From the cell containing the given text, extract its center point as [x, y] coordinate. 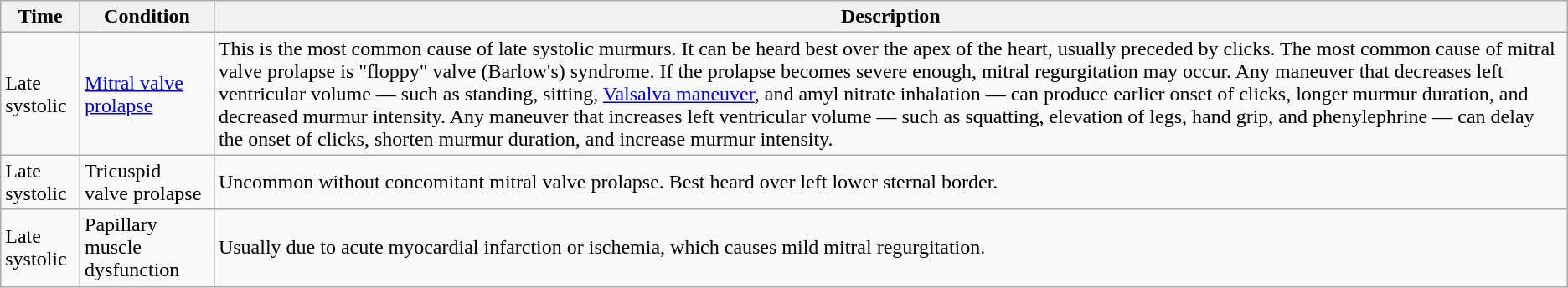
Uncommon without concomitant mitral valve prolapse. Best heard over left lower sternal border. [890, 183]
Papillary muscle dysfunction [147, 248]
Mitral valve prolapse [147, 94]
Usually due to acute myocardial infarction or ischemia, which causes mild mitral regurgitation. [890, 248]
Condition [147, 17]
Time [40, 17]
Tricuspid valve prolapse [147, 183]
Description [890, 17]
